From the cell containing the given text, extract its center point as (X, Y) coordinate. 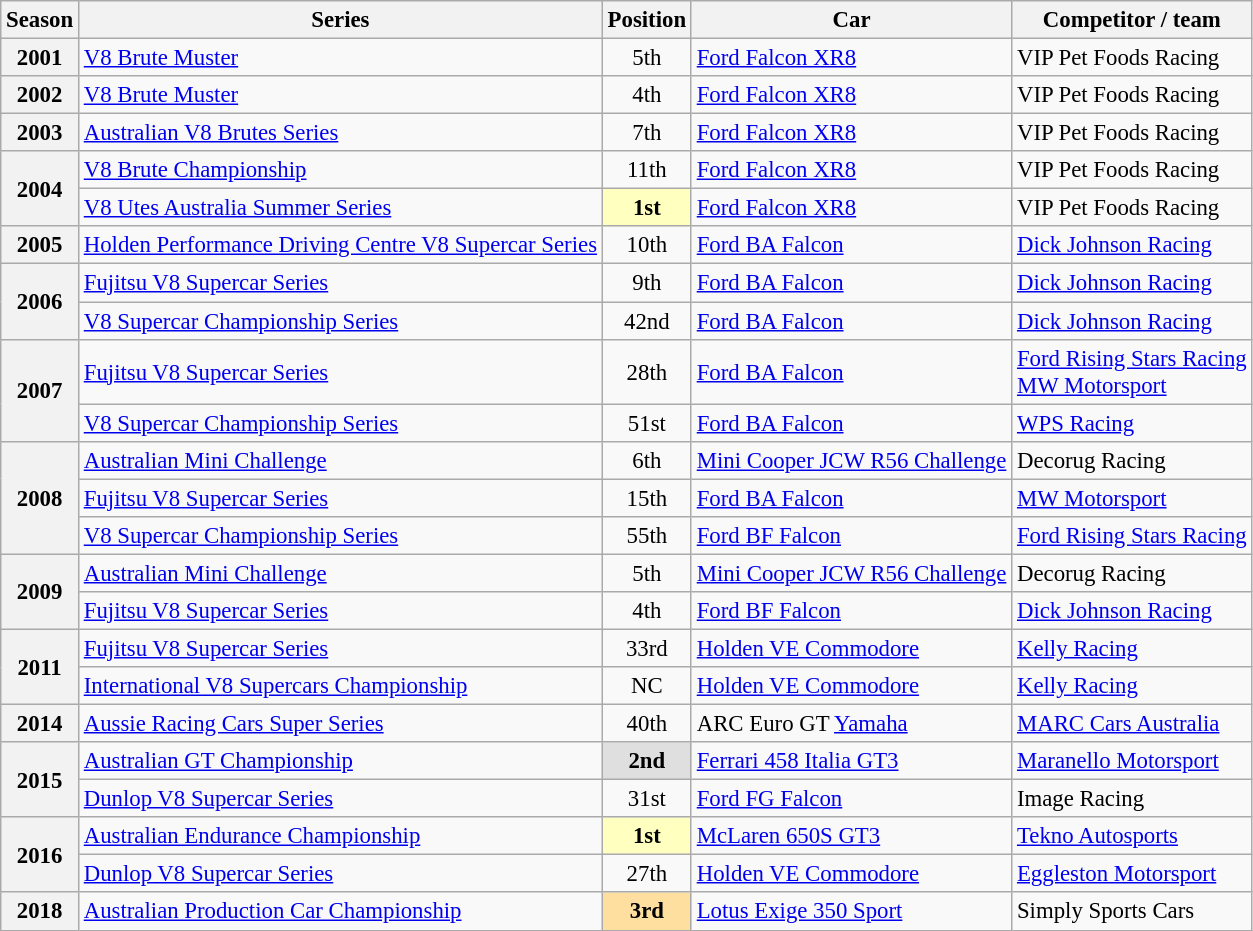
MARC Cars Australia (1132, 724)
Tekno Autosports (1132, 836)
31st (646, 799)
Australian V8 Brutes Series (340, 133)
2006 (40, 302)
Car (851, 20)
11th (646, 170)
2009 (40, 592)
28th (646, 372)
2005 (40, 245)
2011 (40, 666)
6th (646, 460)
V8 Utes Australia Summer Series (340, 208)
10th (646, 245)
42nd (646, 321)
33rd (646, 648)
Competitor / team (1132, 20)
9th (646, 283)
15th (646, 498)
Ford Rising Stars Racing (1132, 536)
2001 (40, 58)
40th (646, 724)
Australian Endurance Championship (340, 836)
Ford Rising Stars RacingMW Motorsport (1132, 372)
2008 (40, 498)
Lotus Exige 350 Sport (851, 912)
McLaren 650S GT3 (851, 836)
3rd (646, 912)
2nd (646, 761)
2003 (40, 133)
Image Racing (1132, 799)
2014 (40, 724)
Australian GT Championship (340, 761)
NC (646, 686)
WPS Racing (1132, 423)
Ferrari 458 Italia GT3 (851, 761)
Simply Sports Cars (1132, 912)
51st (646, 423)
2015 (40, 780)
7th (646, 133)
Aussie Racing Cars Super Series (340, 724)
Holden Performance Driving Centre V8 Supercar Series (340, 245)
Eggleston Motorsport (1132, 874)
2004 (40, 188)
2018 (40, 912)
2007 (40, 390)
Australian Production Car Championship (340, 912)
2002 (40, 95)
ARC Euro GT Yamaha (851, 724)
Maranello Motorsport (1132, 761)
Series (340, 20)
Season (40, 20)
55th (646, 536)
MW Motorsport (1132, 498)
27th (646, 874)
V8 Brute Championship (340, 170)
Ford FG Falcon (851, 799)
2016 (40, 854)
Position (646, 20)
International V8 Supercars Championship (340, 686)
